Detect which cell encompasses the target text, then output its (X, Y) center coordinate. 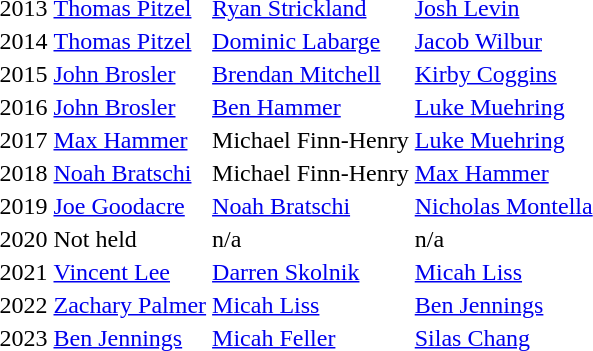
Ben Hammer (311, 107)
Micah Liss (311, 305)
Dominic Labarge (311, 41)
Brendan Mitchell (311, 74)
Joe Goodacre (130, 206)
Thomas Pitzel (130, 41)
Not held (130, 239)
Zachary Palmer (130, 305)
Max Hammer (130, 140)
Vincent Lee (130, 272)
n/a (311, 239)
Darren Skolnik (311, 272)
